From the cell containing the given text, extract its center point as (x, y) coordinate. 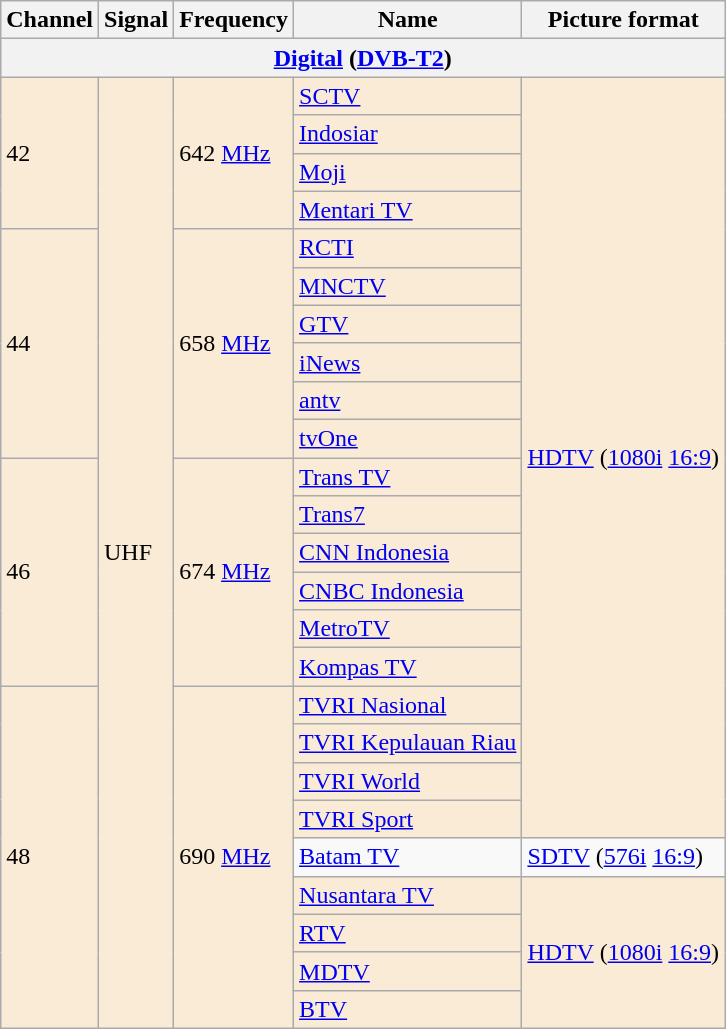
CNN Indonesia (408, 553)
TVRI Sport (408, 819)
Nusantara TV (408, 895)
MDTV (408, 971)
CNBC Indonesia (408, 591)
Moji (408, 172)
antv (408, 400)
RCTI (408, 248)
Mentari TV (408, 210)
Trans7 (408, 515)
Kompas TV (408, 667)
Indosiar (408, 134)
TVRI World (408, 781)
TVRI Nasional (408, 705)
Batam TV (408, 857)
642 MHz (234, 153)
MNCTV (408, 286)
SCTV (408, 96)
MetroTV (408, 629)
UHF (136, 553)
658 MHz (234, 343)
BTV (408, 1009)
44 (50, 343)
GTV (408, 324)
Channel (50, 20)
Name (408, 20)
Picture format (624, 20)
Digital (DVB-T2) (363, 58)
Frequency (234, 20)
Signal (136, 20)
RTV (408, 933)
674 MHz (234, 572)
tvOne (408, 438)
SDTV (576i 16:9) (624, 857)
42 (50, 153)
48 (50, 858)
TVRI Kepulauan Riau (408, 743)
46 (50, 572)
690 MHz (234, 858)
Trans TV (408, 477)
iNews (408, 362)
